Pinpoint the cell where the given text exists, returning its (X, Y) midpoint coordinate. 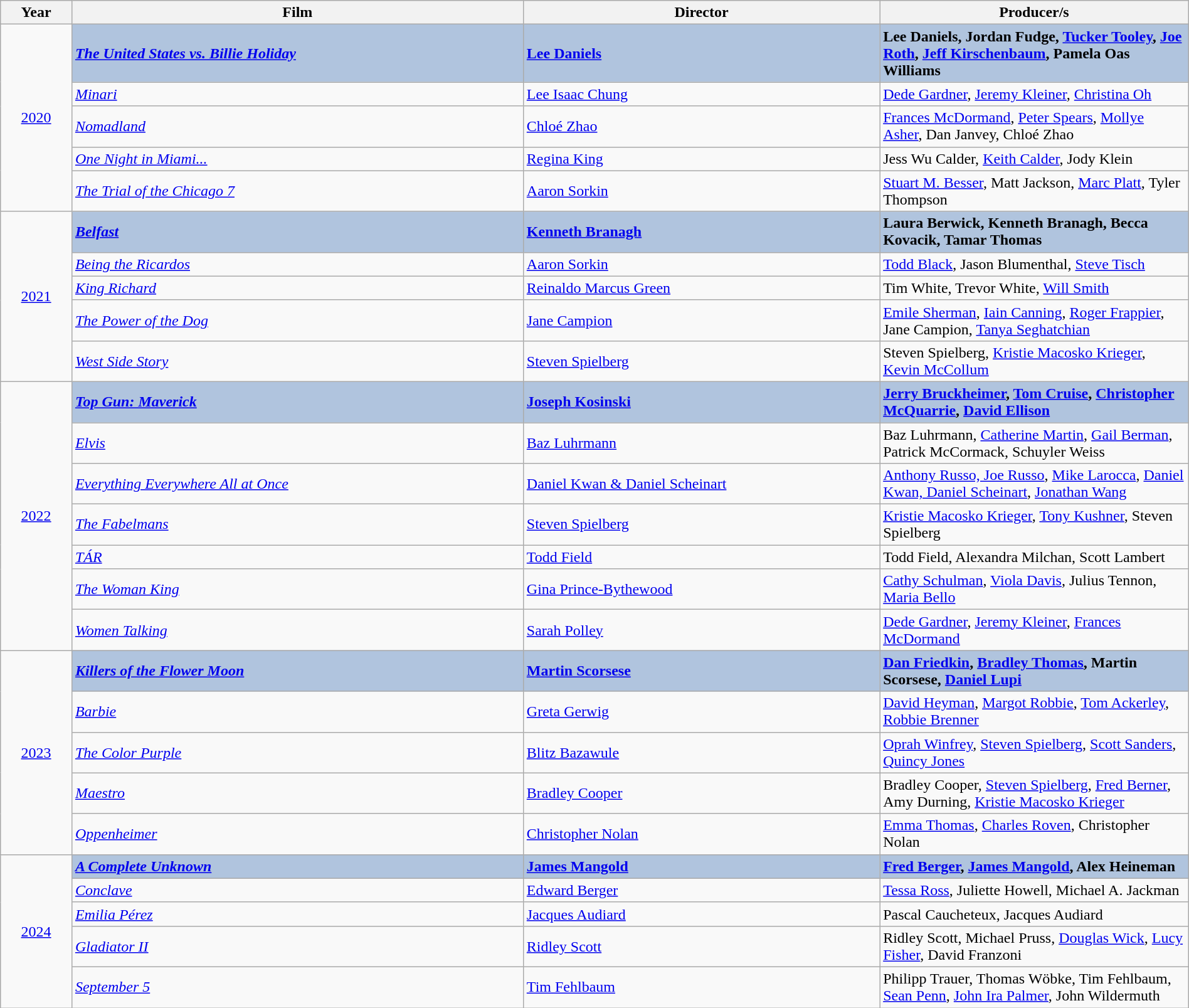
Lee Daniels, Jordan Fudge, Tucker Tooley, Joe Roth, Jeff Kirschenbaum, Pamela Oas Williams (1035, 53)
Ridley Scott, Michael Pruss, Douglas Wick, Lucy Fisher, David Franzoni (1035, 946)
Maestro (297, 793)
The United States vs. Billie Holiday (297, 53)
Jacques Audiard (701, 914)
Sarah Polley (701, 630)
Baz Luhrmann (701, 443)
Todd Field (701, 557)
Cathy Schulman, Viola Davis, Julius Tennon, Maria Bello (1035, 590)
Chloé Zhao (701, 127)
Blitz Bazawule (701, 753)
Laura Berwick, Kenneth Branagh, Becca Kovacik, Tamar Thomas (1035, 232)
Martin Scorsese (701, 671)
Being the Ricardos (297, 264)
2020 (36, 118)
Film (297, 13)
The Fabelmans (297, 524)
Belfast (297, 232)
Fred Berger, James Mangold, Alex Heineman (1035, 866)
The Power of the Dog (297, 320)
Conclave (297, 890)
Lee Isaac Chung (701, 94)
Dede Gardner, Jeremy Kleiner, Christina Oh (1035, 94)
Jane Campion (701, 320)
2023 (36, 753)
Director (701, 13)
Minari (297, 94)
Oppenheimer (297, 834)
Emile Sherman, Iain Canning, Roger Frappier, Jane Campion, Tanya Seghatchian (1035, 320)
Oprah Winfrey, Steven Spielberg, Scott Sanders, Quincy Jones (1035, 753)
Gina Prince-Bythewood (701, 590)
Bradley Cooper, Steven Spielberg, Fred Berner, Amy Durning, Kristie Macosko Krieger (1035, 793)
The Trial of the Chicago 7 (297, 191)
2024 (36, 931)
West Side Story (297, 361)
Women Talking (297, 630)
David Heyman, Margot Robbie, Tom Ackerley, Robbie Brenner (1035, 711)
Daniel Kwan & Daniel Scheinart (701, 484)
Baz Luhrmann, Catherine Martin, Gail Berman, Patrick McCormack, Schuyler Weiss (1035, 443)
Regina King (701, 159)
Top Gun: Maverick (297, 401)
September 5 (297, 987)
Todd Field, Alexandra Milchan, Scott Lambert (1035, 557)
Nomadland (297, 127)
Kenneth Branagh (701, 232)
Bradley Cooper (701, 793)
2022 (36, 516)
Todd Black, Jason Blumenthal, Steve Tisch (1035, 264)
Gladiator II (297, 946)
Year (36, 13)
Emilia Pérez (297, 914)
Barbie (297, 711)
Ridley Scott (701, 946)
Emma Thomas, Charles Roven, Christopher Nolan (1035, 834)
A Complete Unknown (297, 866)
Jerry Bruckheimer, Tom Cruise, Christopher McQuarrie, David Ellison (1035, 401)
Dede Gardner, Jeremy Kleiner, Frances McDormand (1035, 630)
James Mangold (701, 866)
TÁR (297, 557)
The Woman King (297, 590)
Joseph Kosinski (701, 401)
Frances McDormand, Peter Spears, Mollye Asher, Dan Janvey, Chloé Zhao (1035, 127)
Reinaldo Marcus Green (701, 288)
Producer/s (1035, 13)
Greta Gerwig (701, 711)
Lee Daniels (701, 53)
Everything Everywhere All at Once (297, 484)
Christopher Nolan (701, 834)
One Night in Miami... (297, 159)
King Richard (297, 288)
Pascal Caucheteux, Jacques Audiard (1035, 914)
Jess Wu Calder, Keith Calder, Jody Klein (1035, 159)
2021 (36, 296)
Kristie Macosko Krieger, Tony Kushner, Steven Spielberg (1035, 524)
Steven Spielberg, Kristie Macosko Krieger, Kevin McCollum (1035, 361)
Anthony Russo, Joe Russo, Mike Larocca, Daniel Kwan, Daniel Scheinart, Jonathan Wang (1035, 484)
Killers of the Flower Moon (297, 671)
Tim White, Trevor White, Will Smith (1035, 288)
Edward Berger (701, 890)
Stuart M. Besser, Matt Jackson, Marc Platt, Tyler Thompson (1035, 191)
Tim Fehlbaum (701, 987)
Dan Friedkin, Bradley Thomas, Martin Scorsese, Daniel Lupi (1035, 671)
Tessa Ross, Juliette Howell, Michael A. Jackman (1035, 890)
The Color Purple (297, 753)
Elvis (297, 443)
Philipp Trauer, Thomas Wöbke, Tim Fehlbaum, Sean Penn, John Ira Palmer, John Wildermuth (1035, 987)
